Scan for the cell matching the given text and deliver its [X, Y] coordinate at center. 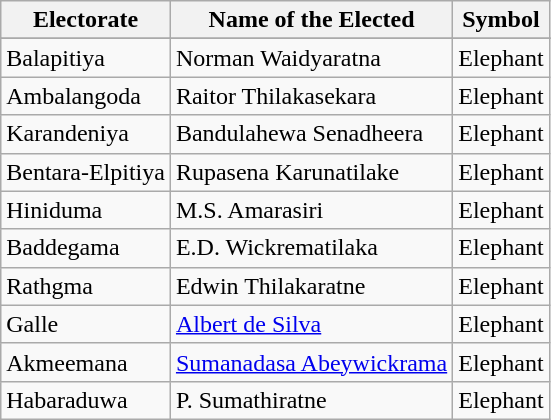
Karandeniya [86, 134]
Name of the Elected [311, 20]
Akmeemana [86, 362]
E.D. Wickrematilaka [311, 248]
Rupasena Karunatilake [311, 172]
Albert de Silva [311, 324]
Electorate [86, 20]
Symbol [501, 20]
Baddegama [86, 248]
Ambalangoda [86, 96]
Galle [86, 324]
Raitor Thilakasekara [311, 96]
Norman Waidyaratna [311, 58]
Rathgma [86, 286]
Habaraduwa [86, 400]
Sumanadasa Abeywickrama [311, 362]
P. Sumathiratne [311, 400]
M.S. Amarasiri [311, 210]
Bentara-Elpitiya [86, 172]
Balapitiya [86, 58]
Hiniduma [86, 210]
Bandulahewa Senadheera [311, 134]
Edwin Thilakaratne [311, 286]
